Extract the (X, Y) coordinate from the center of the cell holding the provided text.  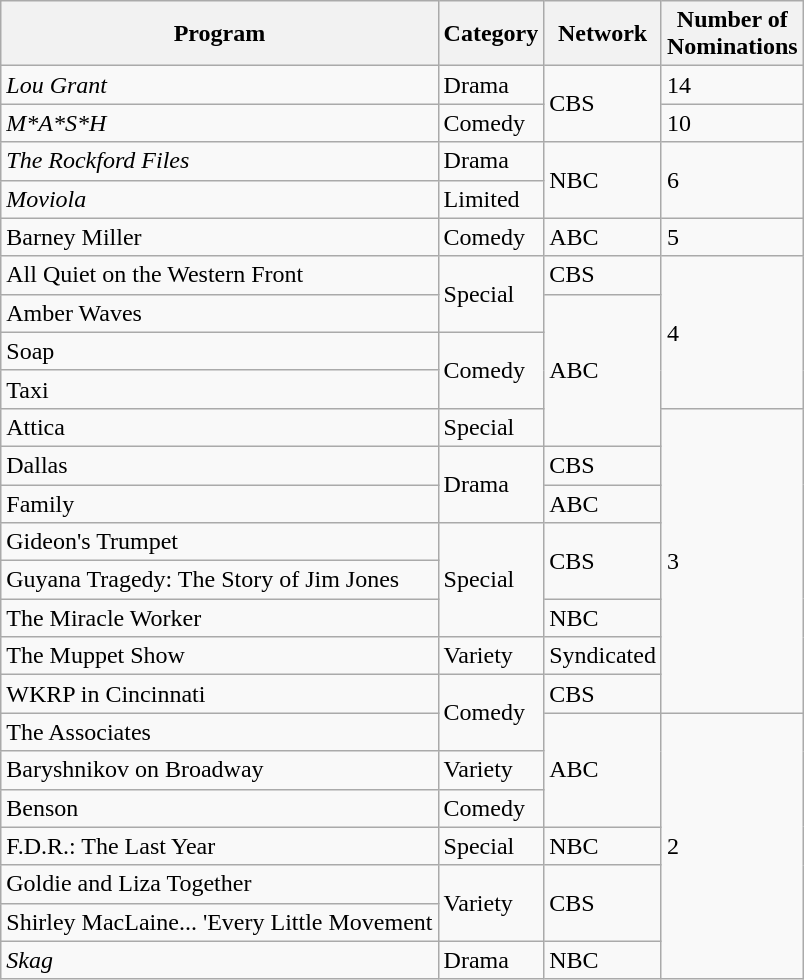
Baryshnikov on Broadway (220, 770)
6 (732, 180)
Gideon's Trumpet (220, 542)
Syndicated (603, 656)
Soap (220, 351)
The Rockford Files (220, 161)
Category (491, 34)
All Quiet on the Western Front (220, 275)
Program (220, 34)
Network (603, 34)
Benson (220, 808)
F.D.R.: The Last Year (220, 846)
Number ofNominations (732, 34)
Attica (220, 427)
14 (732, 85)
Moviola (220, 199)
Amber Waves (220, 313)
Family (220, 503)
The Miracle Worker (220, 618)
Lou Grant (220, 85)
WKRP in Cincinnati (220, 694)
Skag (220, 960)
The Muppet Show (220, 656)
Shirley MacLaine... 'Every Little Movement (220, 922)
Barney Miller (220, 237)
4 (732, 332)
M*A*S*H (220, 123)
Guyana Tragedy: The Story of Jim Jones (220, 580)
5 (732, 237)
Limited (491, 199)
10 (732, 123)
Taxi (220, 389)
3 (732, 560)
Dallas (220, 465)
The Associates (220, 732)
2 (732, 846)
Goldie and Liza Together (220, 884)
